Return [x, y] of the center of cell containing provided text 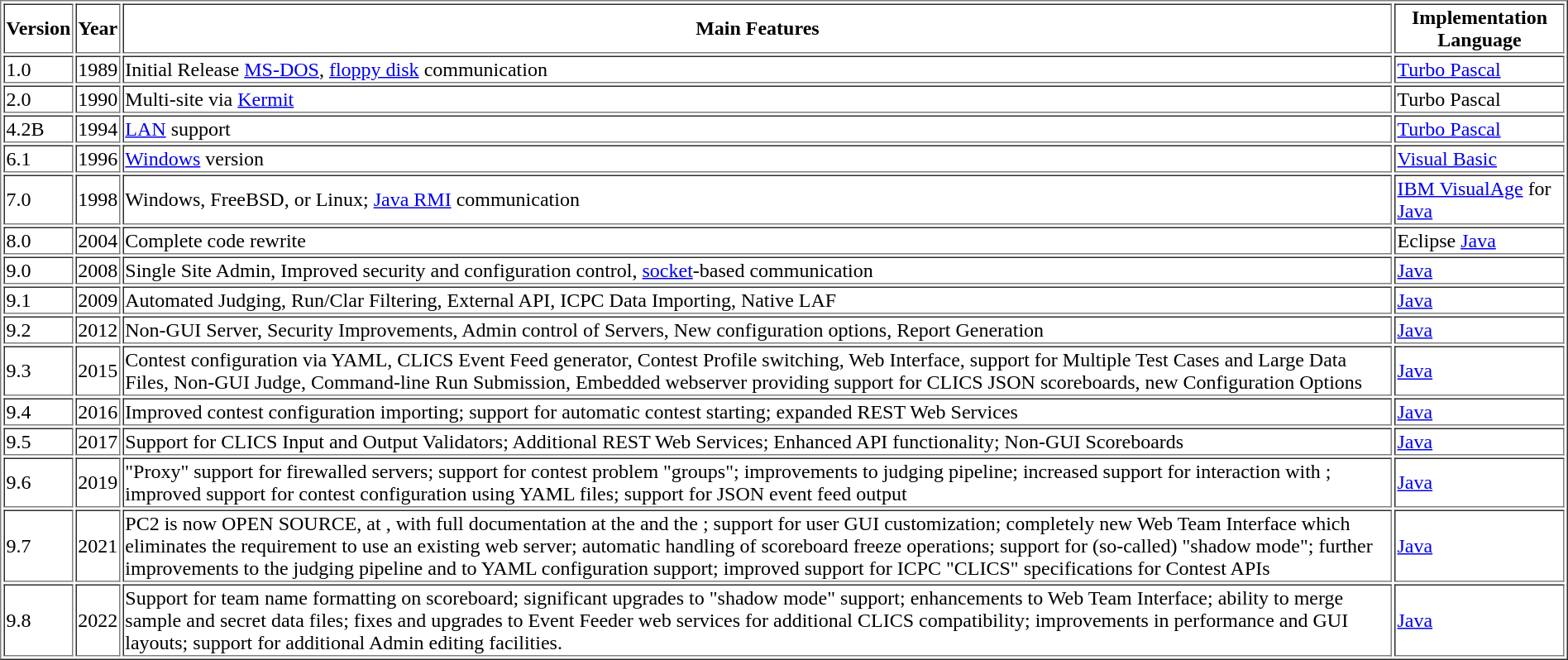
IBM VisualAge for Java [1480, 200]
Visual Basic [1480, 159]
Year [98, 28]
6.1 [38, 159]
Windows, FreeBSD, or Linux; Java RMI communication [758, 200]
Complete code rewrite [758, 240]
9.7 [38, 546]
9.6 [38, 483]
2012 [98, 329]
2.0 [38, 99]
2016 [98, 412]
Main Features [758, 28]
9.4 [38, 412]
2019 [98, 483]
9.0 [38, 270]
Windows version [758, 159]
2021 [98, 546]
LAN support [758, 129]
Non-GUI Server, Security Improvements, Admin control of Servers, New configuration options, Report Generation [758, 329]
2022 [98, 620]
7.0 [38, 200]
1.0 [38, 69]
9.3 [38, 371]
1990 [98, 99]
Initial Release MS-DOS, floppy disk communication [758, 69]
9.2 [38, 329]
Eclipse Java [1480, 240]
4.2B [38, 129]
Multi-site via Kermit [758, 99]
1996 [98, 159]
2004 [98, 240]
Single Site Admin, Improved security and configuration control, socket-based communication [758, 270]
8.0 [38, 240]
2008 [98, 270]
2009 [98, 299]
2017 [98, 442]
Version [38, 28]
1989 [98, 69]
9.8 [38, 620]
Improved contest configuration importing; support for automatic contest starting; expanded REST Web Services [758, 412]
Automated Judging, Run/Clar Filtering, External API, ICPC Data Importing, Native LAF [758, 299]
1998 [98, 200]
1994 [98, 129]
9.5 [38, 442]
9.1 [38, 299]
Implementation Language [1480, 28]
Support for CLICS Input and Output Validators; Additional REST Web Services; Enhanced API functionality; Non-GUI Scoreboards [758, 442]
2015 [98, 371]
